Identify which cell holds the provided text, then report its (X, Y) central coordinate. 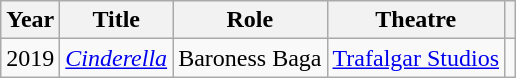
Trafalgar Studios (416, 58)
Role (250, 20)
Baroness Baga (250, 58)
Theatre (416, 20)
Title (116, 20)
Year (30, 20)
2019 (30, 58)
Cinderella (116, 58)
